Identify which cell holds the provided text, then report its (x, y) central coordinate. 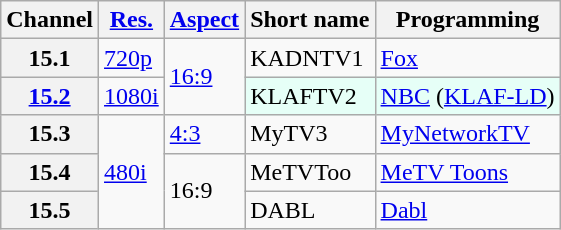
15.2 (50, 96)
Aspect (204, 20)
4:3 (204, 134)
Short name (310, 20)
Channel (50, 20)
480i (132, 172)
720p (132, 58)
KADNTV1 (310, 58)
MyTV3 (310, 134)
DABL (310, 210)
NBC (KLAF-LD) (468, 96)
Fox (468, 58)
15.3 (50, 134)
15.5 (50, 210)
Programming (468, 20)
Res. (132, 20)
MeTV Toons (468, 172)
Dabl (468, 210)
KLAFTV2 (310, 96)
1080i (132, 96)
MeTVToo (310, 172)
MyNetworkTV (468, 134)
15.1 (50, 58)
15.4 (50, 172)
